Detect which cell encompasses the target text, then output its (X, Y) center coordinate. 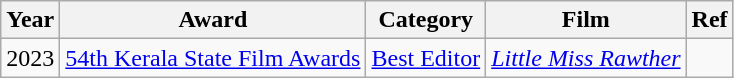
Little Miss Rawther (586, 58)
Award (213, 20)
Year (30, 20)
Film (586, 20)
2023 (30, 58)
Best Editor (426, 58)
Category (426, 20)
54th Kerala State Film Awards (213, 58)
Ref (710, 20)
